Pinpoint the cell where the given text exists, returning its (X, Y) midpoint coordinate. 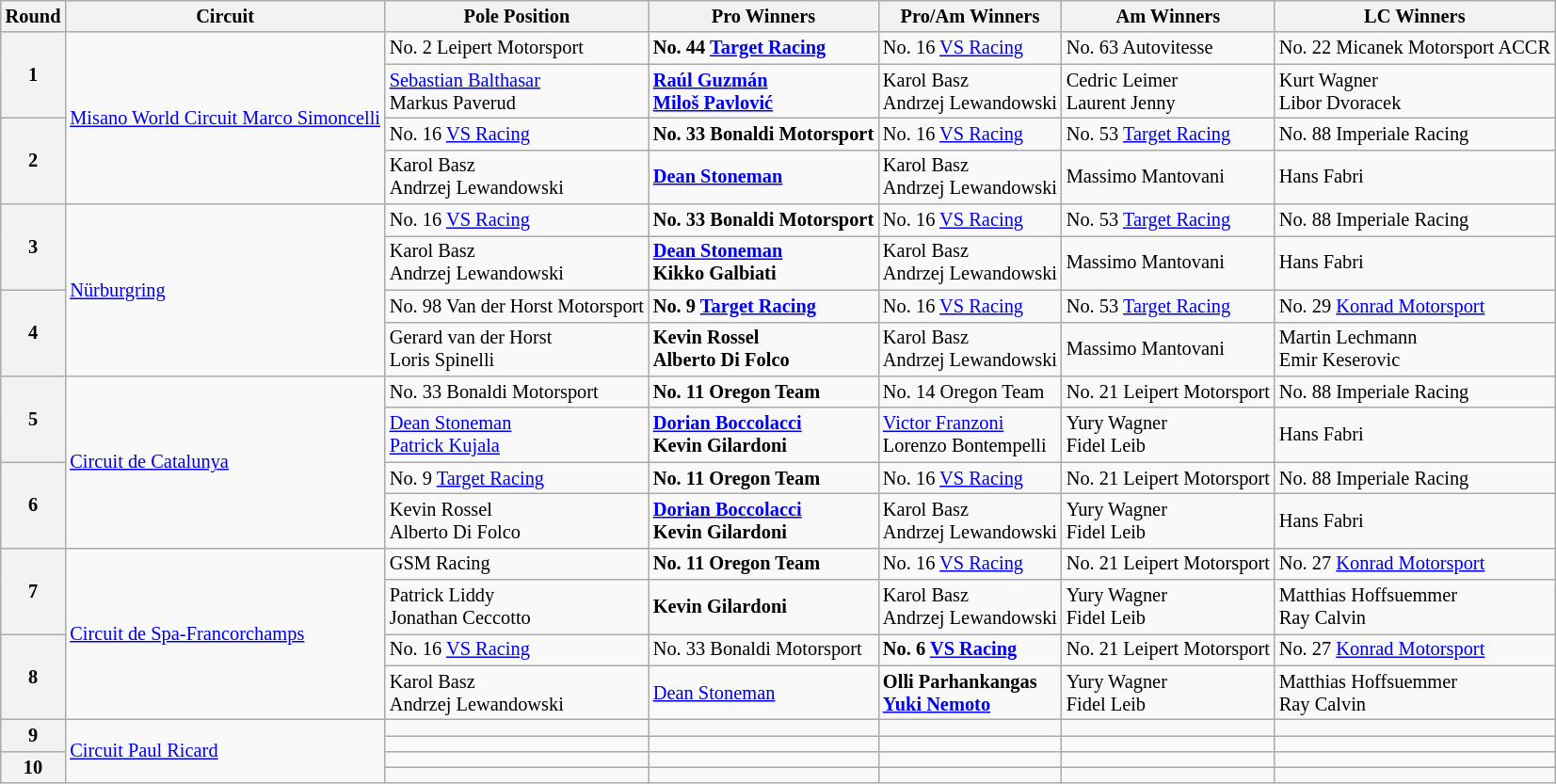
Circuit de Catalunya (225, 461)
9 (34, 735)
LC Winners (1415, 16)
Kevin Gilardoni (763, 607)
Pro/Am Winners (970, 16)
Cedric Leimer Laurent Jenny (1168, 91)
No. 98 Van der Horst Motorsport (517, 306)
8 (34, 676)
No. 14 Oregon Team (970, 392)
Kurt Wagner Libor Dvoracek (1415, 91)
No. 6 VS Racing (970, 649)
Pro Winners (763, 16)
10 (34, 767)
3 (34, 247)
Dean Stoneman Patrick Kujala (517, 435)
No. 29 Konrad Motorsport (1415, 306)
4 (34, 333)
Round (34, 16)
Patrick Liddy Jonathan Ceccotto (517, 607)
Victor Franzoni Lorenzo Bontempelli (970, 435)
Martin Lechmann Emir Keserovic (1415, 349)
Raúl Guzmán Miloš Pavlović (763, 91)
Circuit Paul Ricard (225, 751)
Sebastian Balthasar Markus Paverud (517, 91)
No. 63 Autovitesse (1168, 48)
Dean Stoneman Kikko Galbiati (763, 263)
5 (34, 418)
Gerard van der Horst Loris Spinelli (517, 349)
Pole Position (517, 16)
2 (34, 160)
Am Winners (1168, 16)
Olli Parhankangas Yuki Nemoto (970, 693)
Nürburgring (225, 290)
Misano World Circuit Marco Simoncelli (225, 119)
No. 44 Target Racing (763, 48)
No. 22 Micanek Motorsport ACCR (1415, 48)
6 (34, 504)
7 (34, 591)
1 (34, 75)
No. 2 Leipert Motorsport (517, 48)
GSM Racing (517, 564)
Circuit (225, 16)
Circuit de Spa-Francorchamps (225, 634)
